From the cell containing the given text, extract its center point as (X, Y) coordinate. 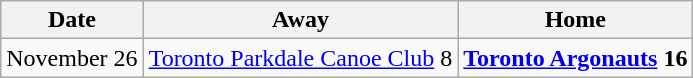
Toronto Parkdale Canoe Club 8 (300, 58)
Home (576, 20)
Toronto Argonauts 16 (576, 58)
Away (300, 20)
November 26 (72, 58)
Date (72, 20)
